Return the [x, y] coordinate for the center point of the cell that contains the specified text.  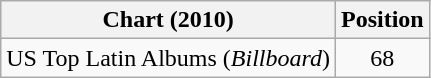
US Top Latin Albums (Billboard) [168, 58]
Position [382, 20]
Chart (2010) [168, 20]
68 [382, 58]
